Identify which cell holds the provided text, then report its (X, Y) central coordinate. 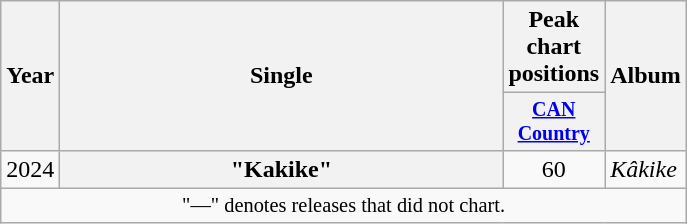
60 (554, 169)
2024 (30, 169)
Peak chart positions (554, 47)
"Kakike" (282, 169)
Year (30, 76)
CAN Country (554, 122)
Single (282, 76)
"—" denotes releases that did not chart. (344, 205)
Kâkike (646, 169)
Album (646, 76)
